For the text-containing cell, return its midpoint in (X, Y) coordinate format. 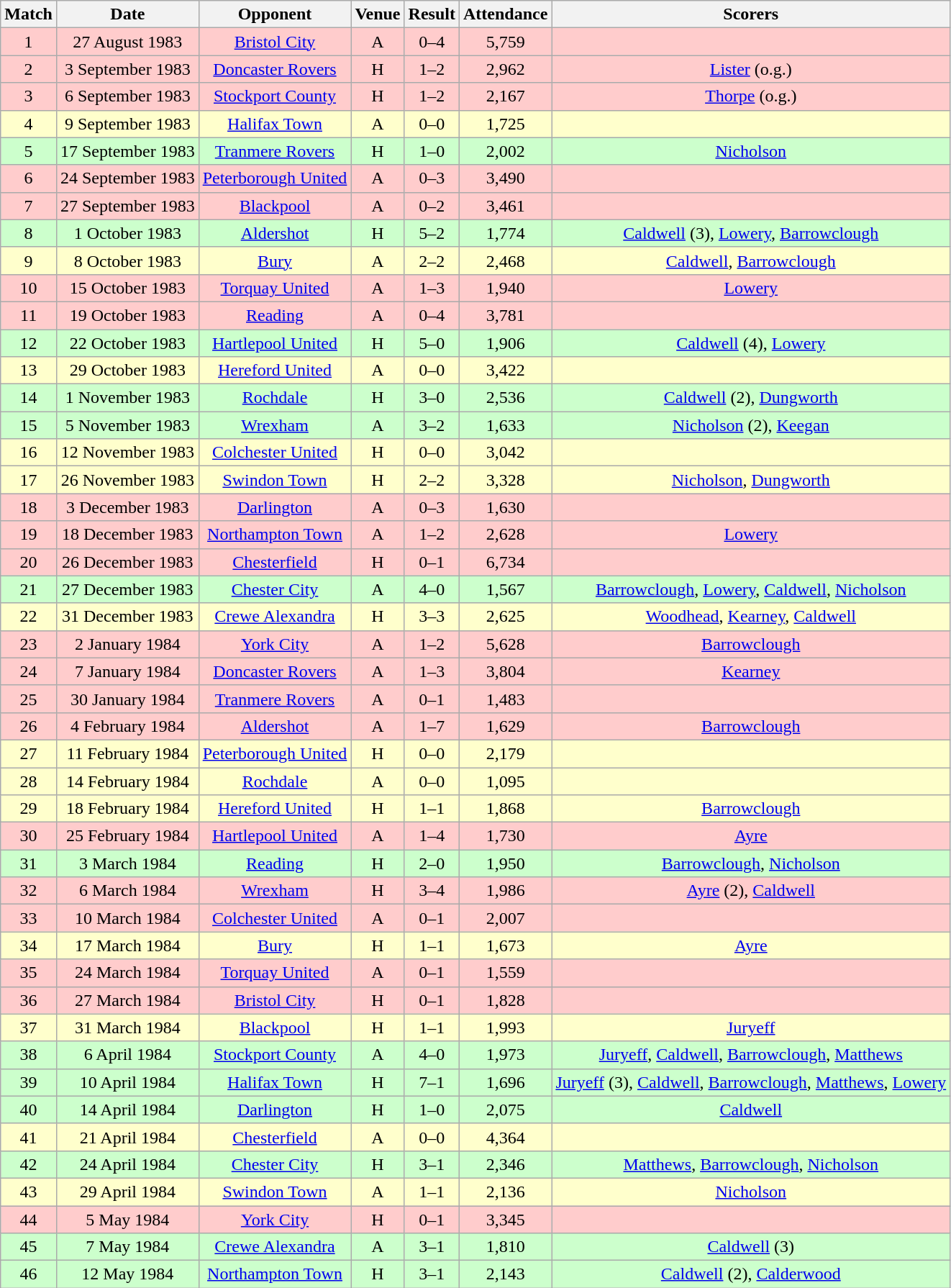
12 November 1983 (127, 453)
1,567 (505, 589)
1,906 (505, 343)
26 December 1983 (127, 562)
2,346 (505, 1164)
2,002 (505, 151)
2,628 (505, 535)
42 (29, 1164)
44 (29, 1220)
18 December 1983 (127, 535)
1,810 (505, 1247)
7–1 (432, 1082)
4 (29, 124)
0–2 (432, 206)
13 (29, 371)
37 (29, 1028)
30 January 1984 (127, 699)
1,950 (505, 863)
39 (29, 1082)
19 October 1983 (127, 315)
Thorpe (o.g.) (751, 96)
14 February 1984 (127, 781)
30 (29, 836)
22 October 1983 (127, 343)
8 October 1983 (127, 260)
36 (29, 1000)
27 March 1984 (127, 1000)
5 (29, 151)
6,734 (505, 562)
21 (29, 589)
Lister (o.g.) (751, 69)
46 (29, 1274)
31 (29, 863)
10 (29, 288)
19 (29, 535)
40 (29, 1110)
3,490 (505, 178)
Woodhead, Kearney, Caldwell (751, 617)
6 March 1984 (127, 891)
1,730 (505, 836)
11 February 1984 (127, 753)
Nicholson (2), Keegan (751, 425)
9 (29, 260)
3 December 1983 (127, 507)
1,095 (505, 781)
1,483 (505, 699)
12 May 1984 (127, 1274)
1,868 (505, 809)
1,725 (505, 124)
1,828 (505, 1000)
2 January 1984 (127, 644)
Date (127, 14)
2,625 (505, 617)
29 April 1984 (127, 1192)
8 (29, 233)
35 (29, 973)
1,696 (505, 1082)
1,673 (505, 945)
9 September 1983 (127, 124)
25 (29, 699)
Barrowclough, Nicholson (751, 863)
2,075 (505, 1110)
29 October 1983 (127, 371)
Juryeff (751, 1028)
29 (29, 809)
Caldwell (2), Dungworth (751, 398)
16 (29, 453)
3–3 (432, 617)
17 (29, 480)
17 March 1984 (127, 945)
Opponent (275, 14)
33 (29, 918)
27 August 1983 (127, 42)
28 (29, 781)
3–4 (432, 891)
31 March 1984 (127, 1028)
1–7 (432, 726)
Caldwell (2), Calderwood (751, 1274)
Result (432, 14)
Match (29, 14)
1,630 (505, 507)
15 (29, 425)
22 (29, 617)
6 September 1983 (127, 96)
18 (29, 507)
Attendance (505, 14)
5–0 (432, 343)
5,628 (505, 644)
5,759 (505, 42)
3–2 (432, 425)
7 (29, 206)
38 (29, 1055)
3,328 (505, 480)
43 (29, 1192)
25 February 1984 (127, 836)
7 May 1984 (127, 1247)
18 February 1984 (127, 809)
3 September 1983 (127, 69)
32 (29, 891)
Venue (378, 14)
Ayre (2), Caldwell (751, 891)
1,993 (505, 1028)
3,422 (505, 371)
27 September 1983 (127, 206)
4,364 (505, 1137)
1,986 (505, 891)
3,781 (505, 315)
24 March 1984 (127, 973)
Caldwell (3), Lowery, Barrowclough (751, 233)
4 February 1984 (127, 726)
1,774 (505, 233)
21 April 1984 (127, 1137)
Juryeff, Caldwell, Barrowclough, Matthews (751, 1055)
5 May 1984 (127, 1220)
26 (29, 726)
3,042 (505, 453)
3 (29, 96)
2–0 (432, 863)
2,468 (505, 260)
2,536 (505, 398)
14 April 1984 (127, 1110)
3,804 (505, 671)
1 November 1983 (127, 398)
5 November 1983 (127, 425)
34 (29, 945)
10 March 1984 (127, 918)
1,559 (505, 973)
3,345 (505, 1220)
1–4 (432, 836)
6 (29, 178)
23 (29, 644)
12 (29, 343)
2,143 (505, 1274)
Caldwell (4), Lowery (751, 343)
1 (29, 42)
41 (29, 1137)
24 September 1983 (127, 178)
2,007 (505, 918)
11 (29, 315)
1,973 (505, 1055)
Caldwell (751, 1110)
Kearney (751, 671)
Matthews, Barrowclough, Nicholson (751, 1164)
17 September 1983 (127, 151)
26 November 1983 (127, 480)
6 April 1984 (127, 1055)
10 April 1984 (127, 1082)
3–0 (432, 398)
3,461 (505, 206)
14 (29, 398)
7 January 1984 (127, 671)
2 (29, 69)
2,962 (505, 69)
2,136 (505, 1192)
15 October 1983 (127, 288)
Barrowclough, Lowery, Caldwell, Nicholson (751, 589)
Caldwell (3) (751, 1247)
1,633 (505, 425)
45 (29, 1247)
Caldwell, Barrowclough (751, 260)
Scorers (751, 14)
Nicholson, Dungworth (751, 480)
24 (29, 671)
5–2 (432, 233)
27 (29, 753)
2,179 (505, 753)
20 (29, 562)
1 October 1983 (127, 233)
24 April 1984 (127, 1164)
Juryeff (3), Caldwell, Barrowclough, Matthews, Lowery (751, 1082)
27 December 1983 (127, 589)
3 March 1984 (127, 863)
31 December 1983 (127, 617)
1,940 (505, 288)
2,167 (505, 96)
1,629 (505, 726)
